Locate the cell with the specified text and output its (x, y) center coordinate. 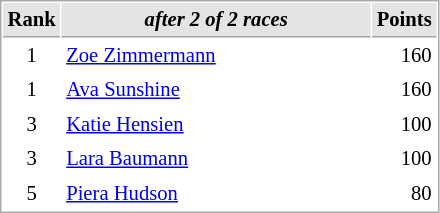
5 (32, 194)
Lara Baumann (216, 158)
Rank (32, 20)
Ava Sunshine (216, 90)
after 2 of 2 races (216, 20)
Piera Hudson (216, 194)
Zoe Zimmermann (216, 56)
80 (404, 194)
Katie Hensien (216, 124)
Points (404, 20)
